Capture the cell that displays the provided text and extract its (x, y) central coordinate. 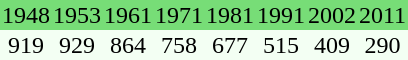
929 (76, 45)
677 (230, 45)
409 (332, 45)
1971 (178, 15)
2002 (332, 15)
919 (26, 45)
1981 (230, 15)
1961 (128, 15)
515 (280, 45)
1948 (26, 15)
1991 (280, 15)
864 (128, 45)
2011 (382, 15)
758 (178, 45)
290 (382, 45)
1953 (76, 15)
